Determine the [X, Y] coordinate at the center of the cell enclosing the given text.  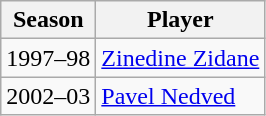
1997–98 [48, 58]
2002–03 [48, 96]
Player [180, 20]
Pavel Nedved [180, 96]
Season [48, 20]
Zinedine Zidane [180, 58]
